Return the (X, Y) coordinate for the center point of the cell that contains the specified text.  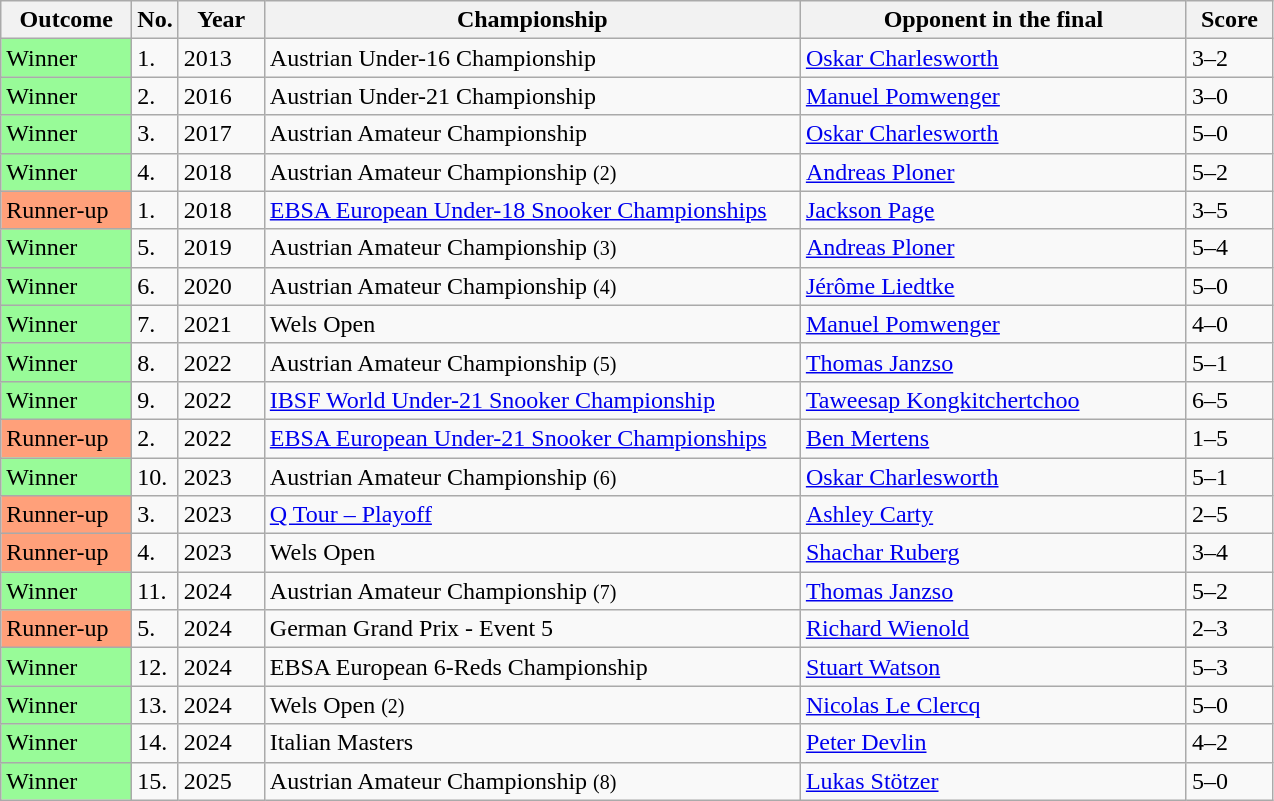
Outcome (66, 20)
Austrian Amateur Championship (3) (532, 248)
Austrian Amateur Championship (532, 134)
4–2 (1229, 743)
Nicolas Le Clercq (993, 705)
Jérôme Liedtke (993, 286)
7. (155, 324)
Austrian Amateur Championship (7) (532, 591)
No. (155, 20)
Austrian Amateur Championship (6) (532, 477)
Ben Mertens (993, 438)
Ashley Carty (993, 515)
EBSA European 6-Reds Championship (532, 667)
Wels Open (2) (532, 705)
2020 (221, 286)
3–5 (1229, 210)
6–5 (1229, 400)
Austrian Amateur Championship (4) (532, 286)
9. (155, 400)
Austrian Amateur Championship (5) (532, 362)
6. (155, 286)
2–3 (1229, 629)
2016 (221, 96)
5–4 (1229, 248)
Austrian Amateur Championship (2) (532, 172)
2–5 (1229, 515)
Austrian Under-16 Championship (532, 58)
15. (155, 781)
2025 (221, 781)
Austrian Amateur Championship (8) (532, 781)
Italian Masters (532, 743)
3–2 (1229, 58)
14. (155, 743)
Jackson Page (993, 210)
12. (155, 667)
IBSF World Under-21 Snooker Championship (532, 400)
Richard Wienold (993, 629)
5–3 (1229, 667)
Championship (532, 20)
13. (155, 705)
Opponent in the final (993, 20)
German Grand Prix - Event 5 (532, 629)
Austrian Under-21 Championship (532, 96)
2019 (221, 248)
Year (221, 20)
8. (155, 362)
Shachar Ruberg (993, 553)
2021 (221, 324)
3–0 (1229, 96)
EBSA European Under-18 Snooker Championships (532, 210)
3–4 (1229, 553)
4–0 (1229, 324)
2017 (221, 134)
10. (155, 477)
Score (1229, 20)
Stuart Watson (993, 667)
11. (155, 591)
2013 (221, 58)
Lukas Stötzer (993, 781)
1–5 (1229, 438)
Q Tour – Playoff (532, 515)
EBSA European Under-21 Snooker Championships (532, 438)
Peter Devlin (993, 743)
Taweesap Kongkitchertchoo (993, 400)
